Locate the cell with the specified text and output its (x, y) center coordinate. 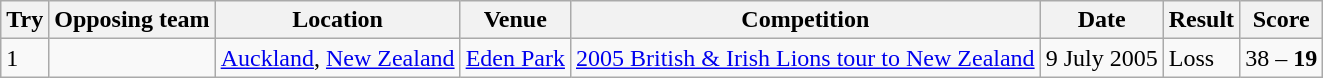
1 (25, 58)
Result (1201, 20)
Try (25, 20)
38 – 19 (1282, 58)
2005 British & Irish Lions tour to New Zealand (805, 58)
Loss (1201, 58)
Date (1102, 20)
9 July 2005 (1102, 58)
Opposing team (132, 20)
Score (1282, 20)
Location (338, 20)
Venue (515, 20)
Competition (805, 20)
Auckland, New Zealand (338, 58)
Eden Park (515, 58)
